Extract the [x, y] coordinate from the center of the cell holding the provided text.  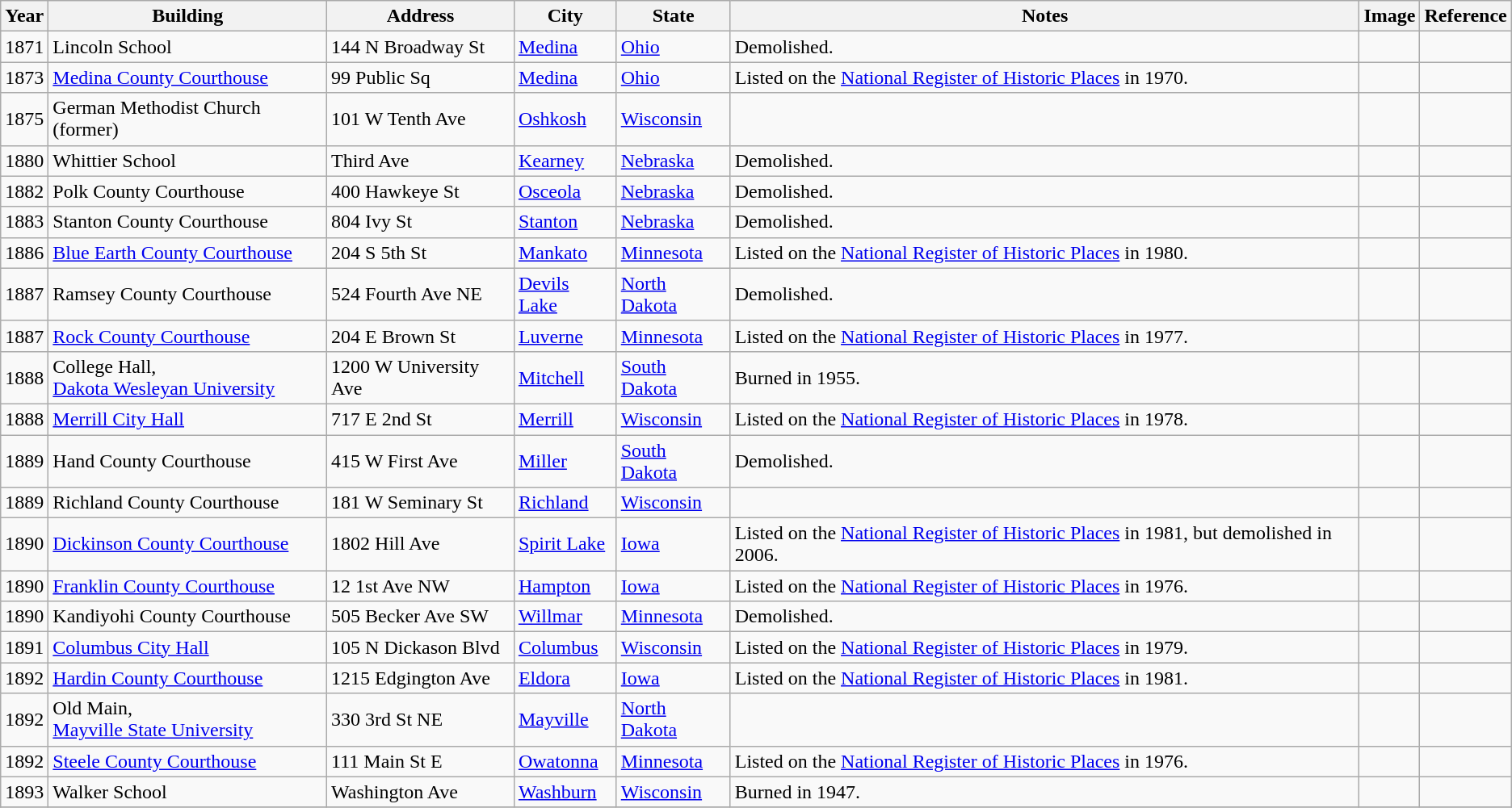
Richland County Courthouse [187, 503]
Year [24, 16]
Spirit Lake [565, 544]
204 E Brown St [421, 336]
Listed on the National Register of Historic Places in 1981. [1045, 678]
Hand County Courthouse [187, 460]
Richland [565, 503]
330 3rd St NE [421, 720]
Kearney [565, 161]
Mankato [565, 253]
Washington Ave [421, 792]
Stanton County Courthouse [187, 222]
524 Fourth Ave NE [421, 294]
Owatonna [565, 761]
12 1st Ave NW [421, 586]
Oshkosh [565, 119]
400 Hawkeye St [421, 191]
Third Ave [421, 161]
505 Becker Ave SW [421, 617]
Kandiyohi County Courthouse [187, 617]
1802 Hill Ave [421, 544]
Hampton [565, 586]
111 Main St E [421, 761]
804 Ivy St [421, 222]
Building [187, 16]
Blue Earth County Courthouse [187, 253]
Polk County Courthouse [187, 191]
1200 W University Ave [421, 378]
Ramsey County Courthouse [187, 294]
Osceola [565, 191]
Reference [1465, 16]
1882 [24, 191]
204 S 5th St [421, 253]
Walker School [187, 792]
717 E 2nd St [421, 419]
Hardin County Courthouse [187, 678]
Burned in 1955. [1045, 378]
Willmar [565, 617]
Luverne [565, 336]
City [565, 16]
State [674, 16]
Mayville [565, 720]
Merrill City Hall [187, 419]
1893 [24, 792]
Dickinson County Courthouse [187, 544]
Whittier School [187, 161]
144 N Broadway St [421, 47]
1871 [24, 47]
Listed on the National Register of Historic Places in 1970. [1045, 77]
Old Main,Mayville State University [187, 720]
Miller [565, 460]
1880 [24, 161]
Medina County Courthouse [187, 77]
Steele County Courthouse [187, 761]
Mitchell [565, 378]
Address [421, 16]
1886 [24, 253]
Merrill [565, 419]
Burned in 1947. [1045, 792]
Listed on the National Register of Historic Places in 1978. [1045, 419]
Listed on the National Register of Historic Places in 1981, but demolished in 2006. [1045, 544]
Rock County Courthouse [187, 336]
Listed on the National Register of Historic Places in 1979. [1045, 647]
Columbus [565, 647]
105 N Dickason Blvd [421, 647]
1883 [24, 222]
Lincoln School [187, 47]
Devils Lake [565, 294]
Image [1389, 16]
College Hall,Dakota Wesleyan University [187, 378]
101 W Tenth Ave [421, 119]
1873 [24, 77]
Washburn [565, 792]
1875 [24, 119]
415 W First Ave [421, 460]
Columbus City Hall [187, 647]
1215 Edgington Ave [421, 678]
99 Public Sq [421, 77]
Franklin County Courthouse [187, 586]
Listed on the National Register of Historic Places in 1980. [1045, 253]
Stanton [565, 222]
181 W Seminary St [421, 503]
Eldora [565, 678]
1891 [24, 647]
German Methodist Church (former) [187, 119]
Listed on the National Register of Historic Places in 1977. [1045, 336]
Notes [1045, 16]
